Scan for the cell matching the given text and deliver its (X, Y) coordinate at center. 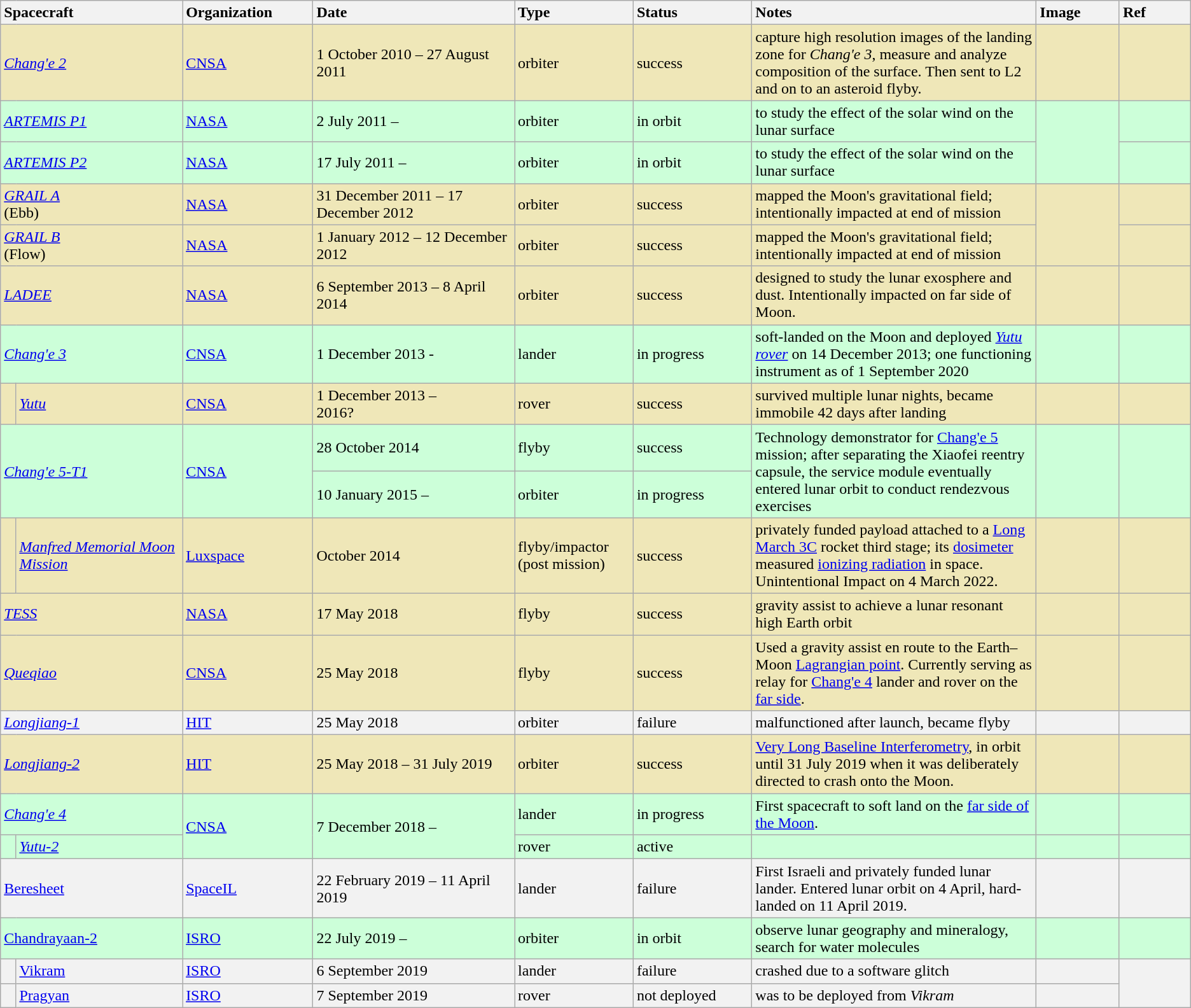
was to be deployed from Vikram (895, 995)
Chang'e 5-T1 (92, 471)
Chang'e 4 (92, 815)
TESS (92, 613)
7 September 2019 (414, 995)
22 February 2019 – 11 April 2019 (414, 888)
Manfred Memorial Moon Mission (99, 555)
active (692, 847)
GRAIL A(Ebb) (92, 204)
observe lunar geography and mineralogy, search for water molecules (895, 938)
malfunctioned after launch, became flyby (895, 723)
Status (692, 13)
SpaceIL (248, 888)
ARTEMIS P1 (92, 121)
Luxspace (248, 555)
First spacecraft to soft land on the far side of the Moon. (895, 815)
Yutu (99, 403)
1 December 2013 –2016? (414, 403)
2 July 2011 – (414, 121)
Organization (248, 13)
Spacecraft (92, 13)
1 October 2010 – 27 August 2011 (414, 62)
not deployed (692, 995)
17 July 2011 – (414, 163)
25 May 2018 – 31 July 2019 (414, 764)
flyby/impactor (post mission) (574, 555)
Chandrayaan-2 (92, 938)
Chang'e 2 (92, 62)
Yutu-2 (99, 847)
GRAIL B(Flow) (92, 246)
Longjiang-2 (92, 764)
Notes (895, 13)
Date (414, 13)
Longjiang-1 (92, 723)
Vikram (99, 971)
ARTEMIS P2 (92, 163)
gravity assist to achieve a lunar resonant high Earth orbit (895, 613)
Beresheet (92, 888)
10 January 2015 – (414, 494)
17 May 2018 (414, 613)
survived multiple lunar nights, became immobile 42 days after landing (895, 403)
soft-landed on the Moon and deployed Yutu rover on 14 December 2013; one functioning instrument as of 1 September 2020 (895, 354)
28 October 2014 (414, 448)
6 September 2013 – 8 April 2014 (414, 295)
22 July 2019 – (414, 938)
Pragyan (99, 995)
6 September 2019 (414, 971)
crashed due to a software glitch (895, 971)
1 January 2012 – 12 December 2012 (414, 246)
Image (1078, 13)
Queqiao (92, 673)
1 December 2013 - (414, 354)
7 December 2018 – (414, 826)
First Israeli and privately funded lunar lander. Entered lunar orbit on 4 April, hard-landed on 11 April 2019. (895, 888)
designed to study the lunar exosphere and dust. Intentionally impacted on far side of Moon. (895, 295)
Ref (1155, 13)
Chang'e 3 (92, 354)
Very Long Baseline Interferometry, in orbit until 31 July 2019 when it was deliberately directed to crash onto the Moon. (895, 764)
Type (574, 13)
LADEE (92, 295)
31 December 2011 – 17 December 2012 (414, 204)
October 2014 (414, 555)
Used a gravity assist en route to the Earth–Moon Lagrangian point. Currently serving as relay for Chang'e 4 lander and rover on the far side. (895, 673)
